Find where the given text appears and provide that cell's center as [X, Y] coordinate. 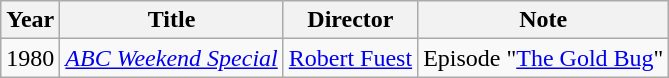
Episode "The Gold Bug" [544, 58]
Director [350, 20]
Robert Fuest [350, 58]
Note [544, 20]
Year [30, 20]
1980 [30, 58]
Title [172, 20]
ABC Weekend Special [172, 58]
